Return [X, Y] of the center of cell containing provided text 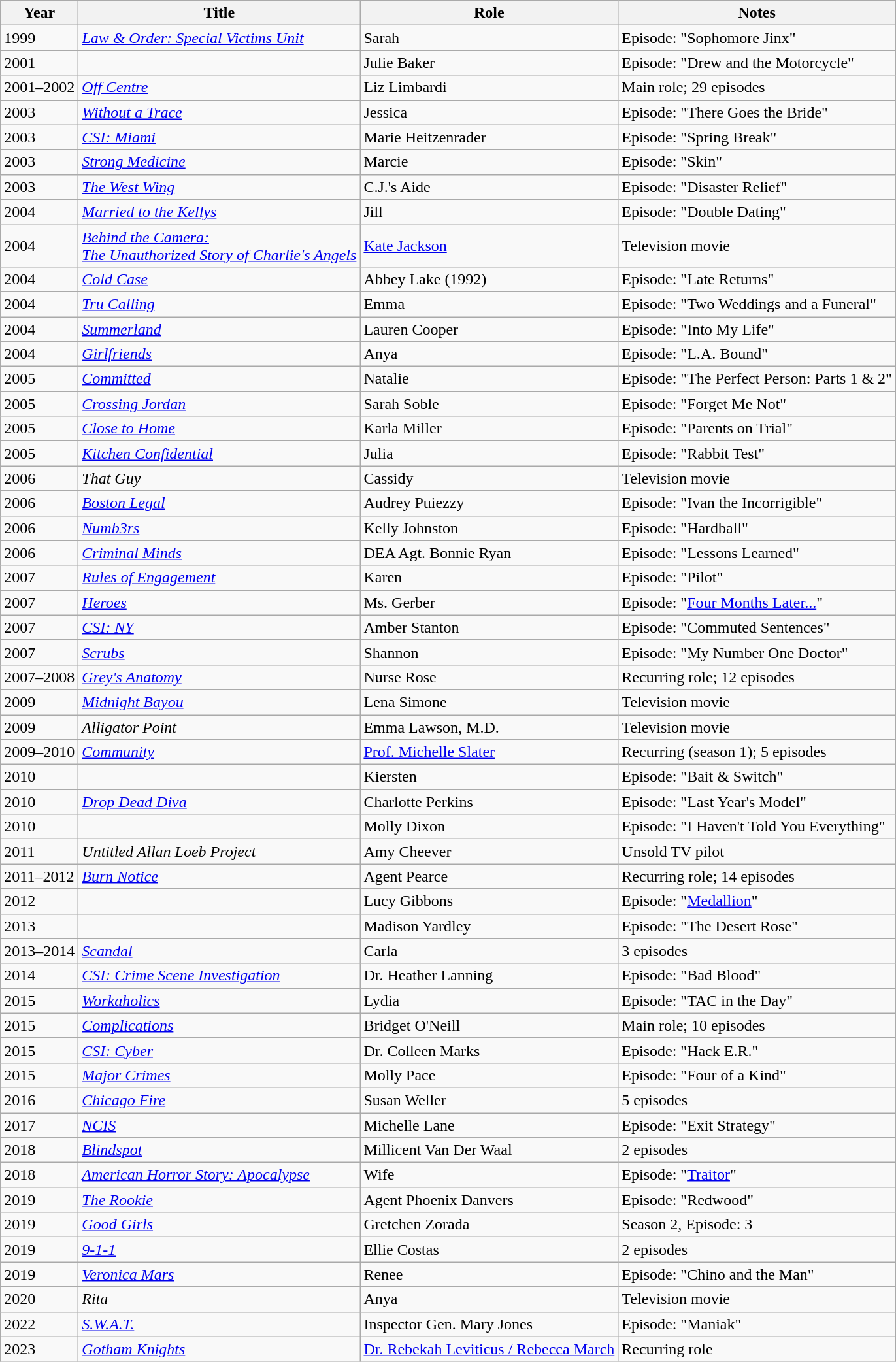
Midnight Bayou [220, 702]
Main role; 29 episodes [757, 88]
Kate Jackson [489, 246]
Law & Order: Special Victims Unit [220, 38]
NCIS [220, 1125]
Episode: "Late Returns" [757, 279]
Episode: "Bait & Switch" [757, 777]
Without a Trace [220, 112]
Dr. Heather Lanning [489, 976]
2012 [39, 901]
Karla Miller [489, 429]
Gretchen Zorada [489, 1225]
Girlfriends [220, 354]
Episode: "Forget Me Not" [757, 404]
Episode: "Medallion" [757, 901]
Episode: "Into My Life" [757, 329]
Ellie Costas [489, 1250]
Main role; 10 episodes [757, 1025]
Episode: "Two Weddings and a Funeral" [757, 304]
Episode: "My Number One Doctor" [757, 652]
Episode: "Redwood" [757, 1200]
Renee [489, 1274]
Molly Dixon [489, 827]
Boston Legal [220, 503]
Episode: "Chino and the Man" [757, 1274]
Episode: "Ivan the Incorrigible" [757, 503]
Kelly Johnston [489, 528]
Strong Medicine [220, 162]
Episode: "Disaster Relief" [757, 187]
Rita [220, 1299]
Julie Baker [489, 63]
Liz Limbardi [489, 88]
Lucy Gibbons [489, 901]
Cold Case [220, 279]
Season 2, Episode: 3 [757, 1225]
Workaholics [220, 1001]
Ms. Gerber [489, 603]
CSI: Miami [220, 137]
S.W.A.T. [220, 1324]
Episode: "Exit Strategy" [757, 1125]
Chicago Fire [220, 1100]
Gotham Knights [220, 1349]
Off Centre [220, 88]
Lydia [489, 1001]
Prof. Michelle Slater [489, 752]
Cassidy [489, 478]
Rules of Engagement [220, 578]
Episode: "Pilot" [757, 578]
Episode: "Last Year's Model" [757, 802]
Complications [220, 1025]
Episode: "Rabbit Test" [757, 454]
2013 [39, 926]
Recurring (season 1); 5 episodes [757, 752]
Recurring role; 12 episodes [757, 677]
Carla [489, 951]
Scrubs [220, 652]
Episode: "There Goes the Bride" [757, 112]
2001–2002 [39, 88]
Notes [757, 13]
Title [220, 13]
Abbey Lake (1992) [489, 279]
Amy Cheever [489, 852]
Episode: "Sophomore Jinx" [757, 38]
Tru Calling [220, 304]
CSI: Cyber [220, 1050]
Michelle Lane [489, 1125]
Lena Simone [489, 702]
Kitchen Confidential [220, 454]
Episode: "Hack E.R." [757, 1050]
CSI: Crime Scene Investigation [220, 976]
Episode: "Four Months Later..." [757, 603]
2001 [39, 63]
2013–2014 [39, 951]
The West Wing [220, 187]
Untitled Allan Loeb Project [220, 852]
Episode: "The Perfect Person: Parts 1 & 2" [757, 379]
2020 [39, 1299]
Natalie [489, 379]
Crossing Jordan [220, 404]
Sarah [489, 38]
Episode: "Maniak" [757, 1324]
Emma [489, 304]
2011 [39, 852]
Episode: "Parents on Trial" [757, 429]
Episode: "I Haven't Told You Everything" [757, 827]
Scandal [220, 951]
2017 [39, 1125]
Unsold TV pilot [757, 852]
9-1-1 [220, 1250]
Marcie [489, 162]
Community [220, 752]
Numb3rs [220, 528]
5 episodes [757, 1100]
Episode: "Hardball" [757, 528]
Episode: "Lessons Learned" [757, 553]
Episode: "The Desert Rose" [757, 926]
Millicent Van Der Waal [489, 1150]
Lauren Cooper [489, 329]
2014 [39, 976]
CSI: NY [220, 627]
Shannon [489, 652]
Sarah Soble [489, 404]
Susan Weller [489, 1100]
Episode: "Bad Blood" [757, 976]
Amber Stanton [489, 627]
Recurring role; 14 episodes [757, 876]
1999 [39, 38]
Agent Phoenix Danvers [489, 1200]
Agent Pearce [489, 876]
Blindspot [220, 1150]
Emma Lawson, M.D. [489, 727]
Molly Pace [489, 1075]
Year [39, 13]
2023 [39, 1349]
Good Girls [220, 1225]
Criminal Minds [220, 553]
Dr. Rebekah Leviticus / Rebecca March [489, 1349]
Kiersten [489, 777]
Audrey Puiezzy [489, 503]
Bridget O'Neill [489, 1025]
Summerland [220, 329]
Jessica [489, 112]
C.J.'s Aide [489, 187]
Charlotte Perkins [489, 802]
Episode: "Skin" [757, 162]
Major Crimes [220, 1075]
2007–2008 [39, 677]
2009–2010 [39, 752]
Dr. Colleen Marks [489, 1050]
Episode: "L.A. Bound" [757, 354]
Nurse Rose [489, 677]
Burn Notice [220, 876]
Veronica Mars [220, 1274]
American Horror Story: Apocalypse [220, 1175]
Alligator Point [220, 727]
Heroes [220, 603]
Episode: "TAC in the Day" [757, 1001]
DEA Agt. Bonnie Ryan [489, 553]
Episode: "Commuted Sentences" [757, 627]
Episode: "Four of a Kind" [757, 1075]
Episode: "Spring Break" [757, 137]
Behind the Camera: The Unauthorized Story of Charlie's Angels [220, 246]
2016 [39, 1100]
Married to the Kellys [220, 212]
Marie Heitzenrader [489, 137]
The Rookie [220, 1200]
Grey's Anatomy [220, 677]
Committed [220, 379]
Jill [489, 212]
2022 [39, 1324]
2011–2012 [39, 876]
3 episodes [757, 951]
Drop Dead Diva [220, 802]
Julia [489, 454]
Recurring role [757, 1349]
That Guy [220, 478]
Close to Home [220, 429]
Episode: "Drew and the Motorcycle" [757, 63]
Inspector Gen. Mary Jones [489, 1324]
Episode: "Double Dating" [757, 212]
Madison Yardley [489, 926]
Karen [489, 578]
Role [489, 13]
Episode: "Traitor" [757, 1175]
Wife [489, 1175]
